Pinpoint the cell where the given text exists, returning its [X, Y] midpoint coordinate. 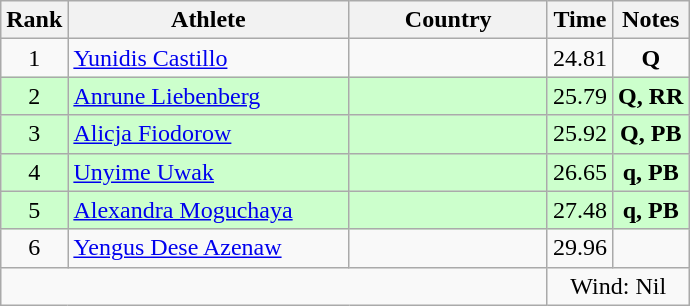
6 [34, 248]
Yengus Dese Azenaw [208, 248]
Alexandra Moguchaya [208, 210]
Time [580, 20]
Wind: Nil [618, 286]
5 [34, 210]
Notes [651, 20]
Unyime Uwak [208, 172]
3 [34, 134]
1 [34, 58]
Yunidis Castillo [208, 58]
29.96 [580, 248]
Alicja Fiodorow [208, 134]
Rank [34, 20]
Country [448, 20]
25.92 [580, 134]
Q, RR [651, 96]
Q, PB [651, 134]
Athlete [208, 20]
27.48 [580, 210]
24.81 [580, 58]
Anrune Liebenberg [208, 96]
4 [34, 172]
2 [34, 96]
26.65 [580, 172]
Q [651, 58]
25.79 [580, 96]
